Locate the cell with the specified text and output its [X, Y] center coordinate. 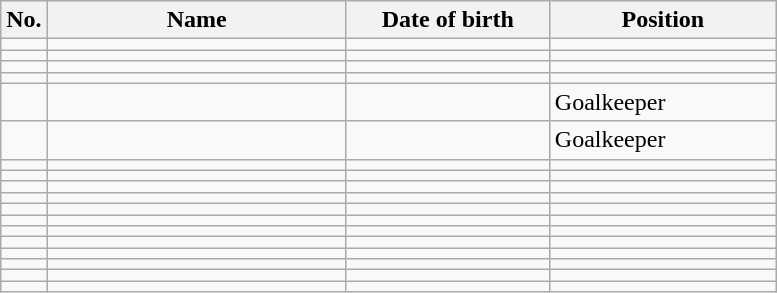
Date of birth [448, 20]
Position [662, 20]
No. [24, 20]
Name [196, 20]
